Search for the cell housing the specified text and yield its [X, Y] center coordinate. 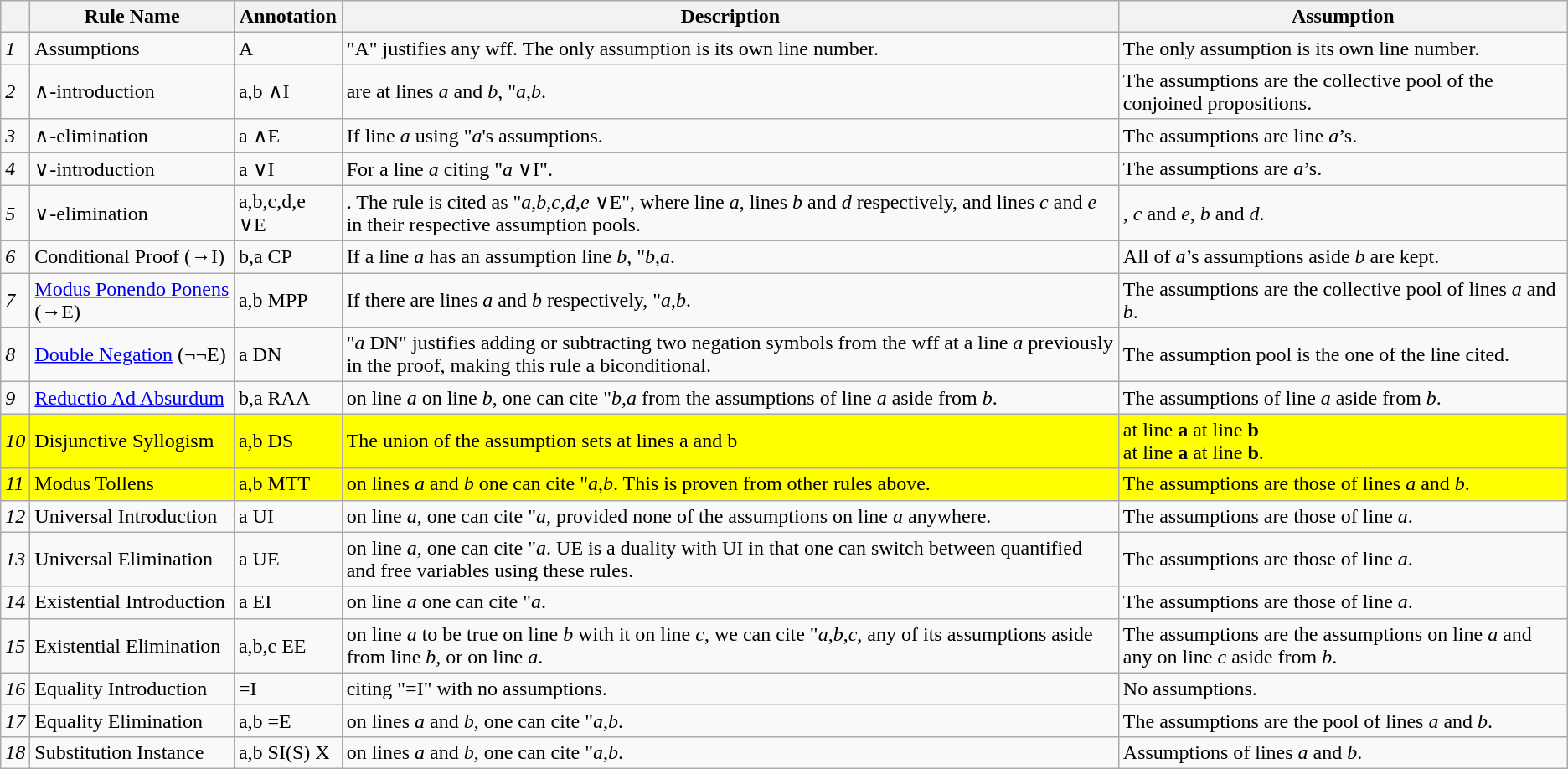
13 [15, 560]
"A" justifies any wff. The only assumption is its own line number. [730, 49]
The assumptions are the collective pool of the conjoined propositions. [1343, 92]
Annotation [288, 17]
12 [15, 516]
Reductio Ad Absurdum [132, 398]
a ∨I [288, 169]
Universal Elimination [132, 560]
Assumption [1343, 17]
The assumptions are a’s. [1343, 169]
at line a at line b at line a at line b. [1343, 441]
on line a, one can cite "a. UE is a duality with UI in that one can switch between quantified and free variables using these rules. [730, 560]
on line a on line b, one can cite "b,a from the assumptions of line a aside from b. [730, 398]
a EI [288, 602]
=I [288, 689]
on lines a and b one can cite "a,b. This is proven from other rules above. [730, 484]
"a DN" justifies adding or subtracting two negation symbols from the wff at a line a previously in the proof, making this rule a biconditional. [730, 355]
citing "=I" with no assumptions. [730, 689]
Universal Introduction [132, 516]
Existential Introduction [132, 602]
a,b =E [288, 720]
∧-elimination [132, 136]
3 [15, 136]
11 [15, 484]
The assumption pool is the one of the line cited. [1343, 355]
b,a CP [288, 257]
a,b ∧I [288, 92]
a,b MPP [288, 300]
a ∧E [288, 136]
a,b,c,d,e ∨E [288, 213]
17 [15, 720]
Rule Name [132, 17]
. The rule is cited as "a,b,c,d,e ∨E", where line a, lines b and d respectively, and lines c and e in their respective assumption pools. [730, 213]
Description [730, 17]
7 [15, 300]
Double Negation (¬¬E) [132, 355]
The assumptions of line a aside from b. [1343, 398]
The union of the assumption sets at lines a and b [730, 441]
Assumptions of lines a and b. [1343, 752]
Conditional Proof (→I) [132, 257]
8 [15, 355]
Existential Elimination [132, 645]
The assumptions are the pool of lines a and b. [1343, 720]
on line a, one can cite "a, provided none of the assumptions on line a anywhere. [730, 516]
Equality Introduction [132, 689]
2 [15, 92]
a,b,c EE [288, 645]
15 [15, 645]
The assumptions are those of lines a and b. [1343, 484]
14 [15, 602]
Equality Elimination [132, 720]
18 [15, 752]
The assumptions are the collective pool of lines a and b. [1343, 300]
, c and e, b and d. [1343, 213]
∨-elimination [132, 213]
Modus Ponendo Ponens (→E) [132, 300]
The assumptions are the assumptions on line a and any on line c aside from b. [1343, 645]
a DN [288, 355]
The assumptions are line a’s. [1343, 136]
a,b MTT [288, 484]
a,b DS [288, 441]
Substitution Instance [132, 752]
If a line a has an assumption line b, "b,a. [730, 257]
∨-introduction [132, 169]
4 [15, 169]
Modus Tollens [132, 484]
Disjunctive Syllogism [132, 441]
16 [15, 689]
The only assumption is its own line number. [1343, 49]
If line a using "a's assumptions. [730, 136]
b,a RAA [288, 398]
A [288, 49]
∧-introduction [132, 92]
a UE [288, 560]
Assumptions [132, 49]
For a line a citing "a ∨I". [730, 169]
All of a’s assumptions aside b are kept. [1343, 257]
5 [15, 213]
10 [15, 441]
a,b SI(S) X [288, 752]
on line a one can cite "a. [730, 602]
9 [15, 398]
1 [15, 49]
are at lines a and b, "a,b. [730, 92]
a UI [288, 516]
No assumptions. [1343, 689]
6 [15, 257]
If there are lines a and b respectively, "a,b. [730, 300]
on line a to be true on line b with it on line c, we can cite "a,b,c, any of its assumptions aside from line b, or on line a. [730, 645]
